Return the (x, y) coordinate for the center point of the cell that contains the specified text.  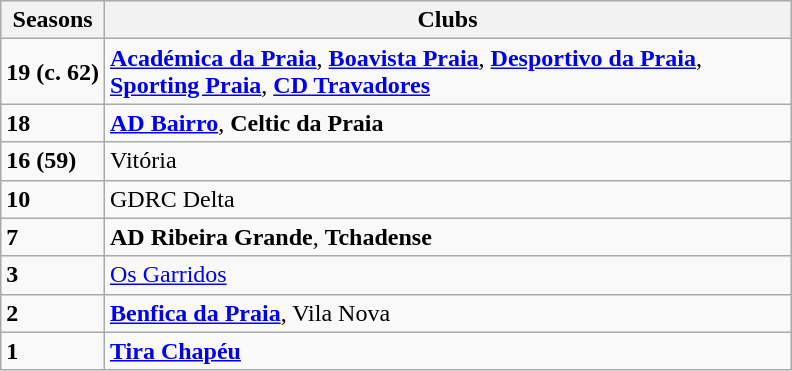
Seasons (53, 20)
Académica da Praia, Boavista Praia, Desportivo da Praia, Sporting Praia, CD Travadores (447, 72)
Clubs (447, 20)
AD Ribeira Grande, Tchadense (447, 237)
7 (53, 237)
GDRC Delta (447, 199)
3 (53, 275)
Tira Chapéu (447, 351)
Os Garridos (447, 275)
AD Bairro, Celtic da Praia (447, 123)
2 (53, 313)
16 (59) (53, 161)
1 (53, 351)
18 (53, 123)
19 (c. 62) (53, 72)
Vitória (447, 161)
Benfica da Praia, Vila Nova (447, 313)
10 (53, 199)
